Determine the [X, Y] coordinate at the center of the cell enclosing the given text.  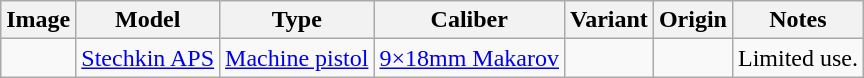
Notes [798, 20]
Machine pistol [297, 58]
9×18mm Makarov [470, 58]
Stechkin APS [148, 58]
Image [38, 20]
Caliber [470, 20]
Limited use. [798, 58]
Model [148, 20]
Type [297, 20]
Variant [610, 20]
Origin [692, 20]
